Capture the cell that displays the provided text and extract its [X, Y] central coordinate. 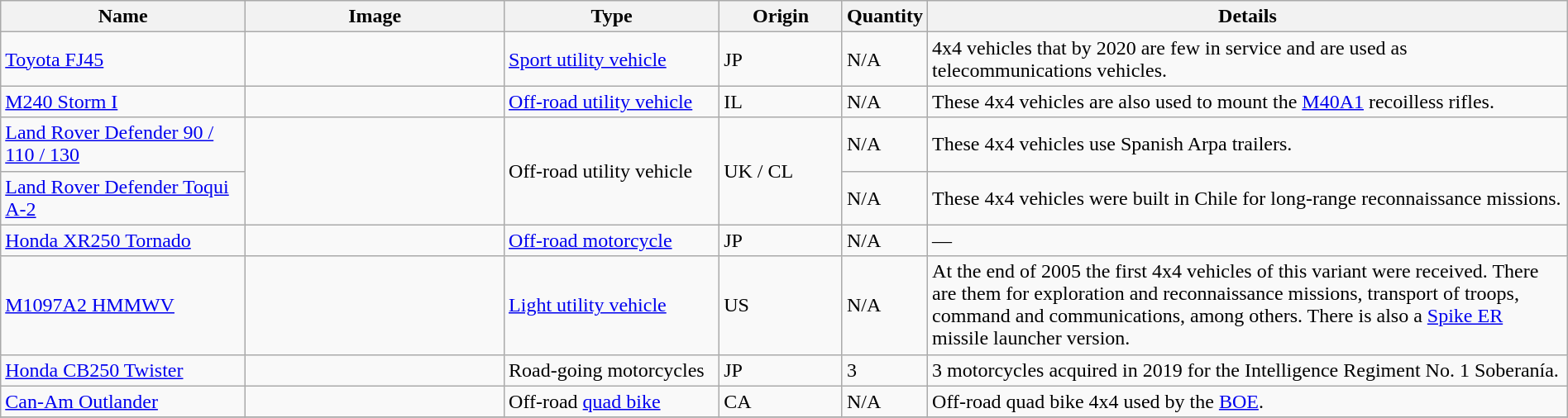
Honda XR250 Tornado [123, 240]
IL [781, 102]
— [1248, 240]
US [781, 306]
Honda CB250 Twister [123, 370]
These 4x4 vehicles use Spanish Arpa trailers. [1248, 144]
Toyota FJ45 [123, 59]
These 4x4 vehicles are also used to mount the M40A1 recoilless rifles. [1248, 102]
Off-road quad bike [612, 401]
Image [375, 17]
Origin [781, 17]
Off-road motorcycle [612, 240]
Off-road quad bike 4x4 used by the BOE. [1248, 401]
Details [1248, 17]
Type [612, 17]
CA [781, 401]
Quantity [885, 17]
Land Rover Defender Toqui A-2 [123, 198]
Can-Am Outlander [123, 401]
Land Rover Defender 90 / 110 / 130 [123, 144]
M1097A2 HMMWV [123, 306]
UK / CL [781, 171]
3 motorcycles acquired in 2019 for the Intelligence Regiment No. 1 Soberanía. [1248, 370]
4x4 vehicles that by 2020 are few in service and are used as telecommunications vehicles. [1248, 59]
Light utility vehicle [612, 306]
These 4x4 vehicles were built in Chile for long-range reconnaissance missions. [1248, 198]
Name [123, 17]
Road-going motorcycles [612, 370]
3 [885, 370]
M240 Storm I [123, 102]
Sport utility vehicle [612, 59]
